Output the [x, y] coordinate of the center of the cell containing the given text.  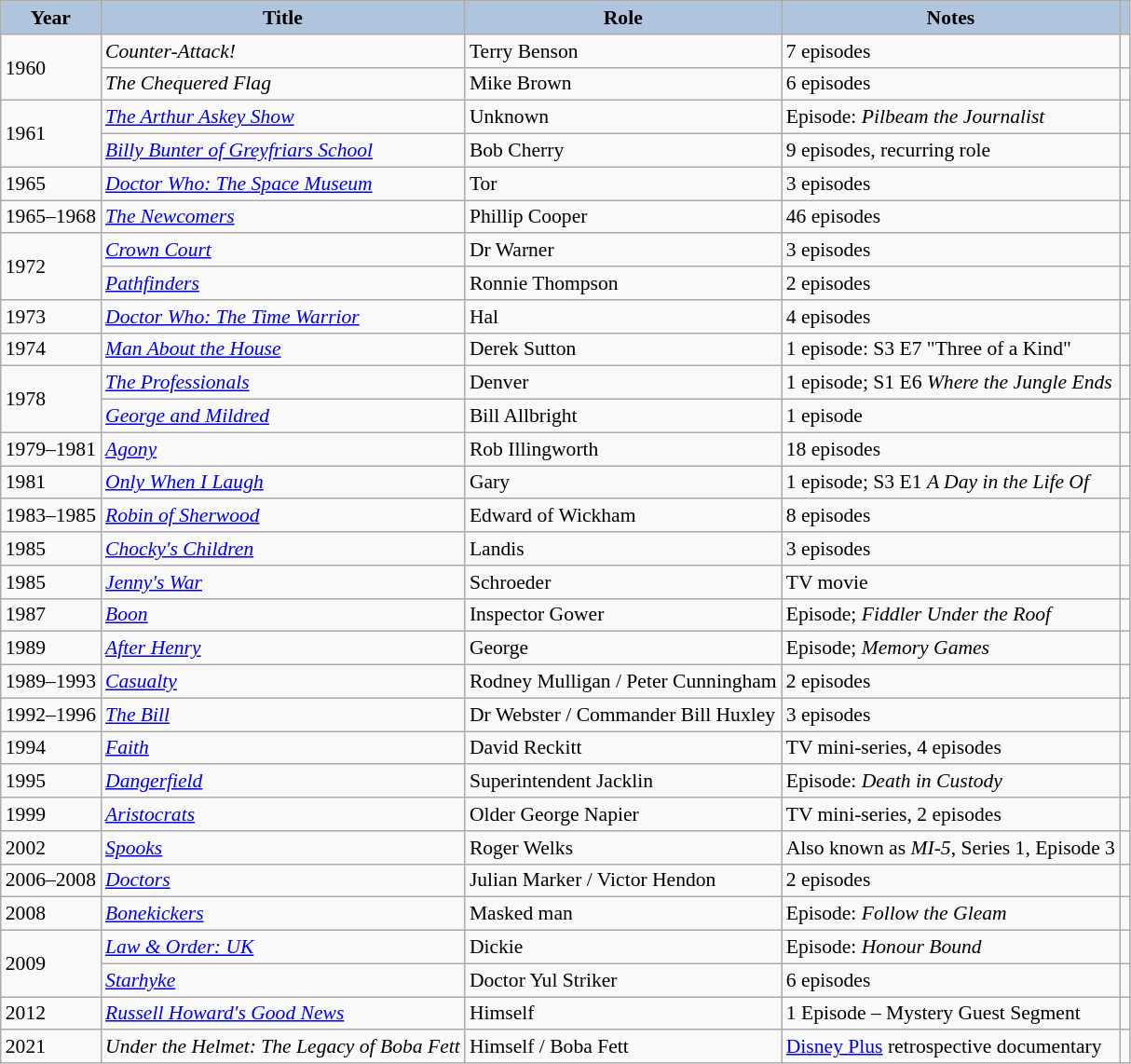
Episode: Pilbeam the Journalist [950, 117]
Inspector Gower [623, 615]
1 Episode – Mystery Guest Segment [950, 1014]
9 episodes, recurring role [950, 151]
Mike Brown [623, 84]
Edward of Wickham [623, 516]
Dickie [623, 948]
1992–1996 [50, 715]
Spooks [283, 848]
Also known as MI-5, Series 1, Episode 3 [950, 848]
2021 [50, 1047]
1960 [50, 67]
George and Mildred [283, 416]
Title [283, 18]
1 episode: S3 E7 "Three of a Kind" [950, 349]
Rodney Mulligan / Peter Cunningham [623, 682]
Casualty [283, 682]
Himself / Boba Fett [623, 1047]
7 episodes [950, 51]
46 episodes [950, 217]
Role [623, 18]
Notes [950, 18]
Dr Webster / Commander Bill Huxley [623, 715]
Man About the House [283, 349]
1995 [50, 782]
Under the Helmet: The Legacy of Boba Fett [283, 1047]
Julian Marker / Victor Hendon [623, 880]
Billy Bunter of Greyfriars School [283, 151]
Jenny's War [283, 582]
2008 [50, 914]
Disney Plus retrospective documentary [950, 1047]
Derek Sutton [623, 349]
1 episode; S3 E1 A Day in the Life Of [950, 483]
Masked man [623, 914]
Dr Warner [623, 251]
1965–1968 [50, 217]
Terry Benson [623, 51]
Doctors [283, 880]
1989–1993 [50, 682]
Doctor Yul Striker [623, 980]
Pathfinders [283, 283]
Doctor Who: The Space Museum [283, 184]
1979–1981 [50, 449]
1961 [50, 134]
1 episode [950, 416]
Unknown [623, 117]
1983–1985 [50, 516]
Episode; Fiddler Under the Roof [950, 615]
Rob Illingworth [623, 449]
Only When I Laugh [283, 483]
1989 [50, 648]
Tor [623, 184]
2006–2008 [50, 880]
1972 [50, 266]
Robin of Sherwood [283, 516]
Law & Order: UK [283, 948]
1981 [50, 483]
The Bill [283, 715]
1987 [50, 615]
TV mini-series, 2 episodes [950, 814]
Russell Howard's Good News [283, 1014]
8 episodes [950, 516]
Counter-Attack! [283, 51]
The Professionals [283, 383]
1999 [50, 814]
Older George Napier [623, 814]
Agony [283, 449]
Roger Welks [623, 848]
1974 [50, 349]
1 episode; S1 E6 Where the Jungle Ends [950, 383]
The Newcomers [283, 217]
After Henry [283, 648]
Episode: Follow the Gleam [950, 914]
Superintendent Jacklin [623, 782]
Faith [283, 748]
Boon [283, 615]
Starhyke [283, 980]
1978 [50, 399]
Schroeder [623, 582]
Denver [623, 383]
George [623, 648]
Bonekickers [283, 914]
Chocky's Children [283, 549]
Phillip Cooper [623, 217]
Year [50, 18]
The Chequered Flag [283, 84]
2009 [50, 963]
2012 [50, 1014]
18 episodes [950, 449]
Dangerfield [283, 782]
Bill Allbright [623, 416]
2002 [50, 848]
1973 [50, 317]
4 episodes [950, 317]
Episode: Honour Bound [950, 948]
1994 [50, 748]
Ronnie Thompson [623, 283]
TV movie [950, 582]
1965 [50, 184]
The Arthur Askey Show [283, 117]
Gary [623, 483]
Episode; Memory Games [950, 648]
Bob Cherry [623, 151]
Landis [623, 549]
Crown Court [283, 251]
TV mini-series, 4 episodes [950, 748]
Episode: Death in Custody [950, 782]
Doctor Who: The Time Warrior [283, 317]
Aristocrats [283, 814]
Hal [623, 317]
David Reckitt [623, 748]
Himself [623, 1014]
